Find where the given text appears and provide that cell's center as [X, Y] coordinate. 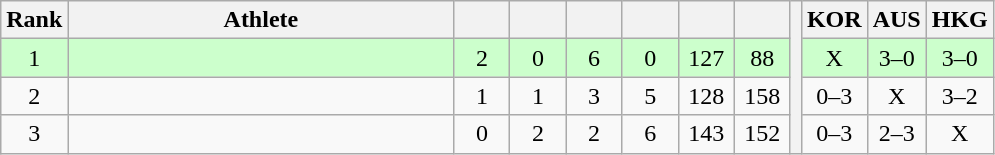
88 [762, 58]
128 [706, 96]
Athlete [261, 20]
Rank [34, 20]
143 [706, 134]
AUS [896, 20]
2–3 [896, 134]
HKG [960, 20]
3–2 [960, 96]
127 [706, 58]
5 [650, 96]
KOR [834, 20]
152 [762, 134]
158 [762, 96]
